Provide the [x, y] coordinate of the cell's center where the given text is located.  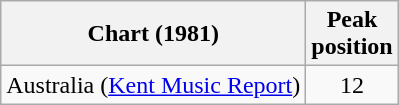
Peakposition [352, 34]
Chart (1981) [154, 34]
12 [352, 85]
Australia (Kent Music Report) [154, 85]
